Find where the given text appears and provide that cell's center as [X, Y] coordinate. 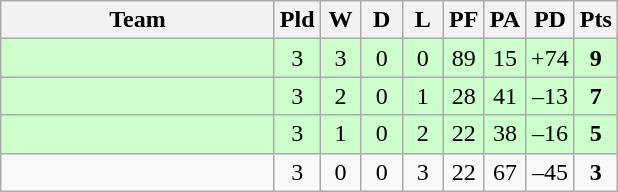
Team [138, 20]
–16 [550, 134]
PA [504, 20]
PF [464, 20]
D [382, 20]
28 [464, 96]
7 [596, 96]
Pts [596, 20]
+74 [550, 58]
–13 [550, 96]
38 [504, 134]
W [340, 20]
67 [504, 172]
5 [596, 134]
Pld [297, 20]
–45 [550, 172]
89 [464, 58]
9 [596, 58]
L [422, 20]
PD [550, 20]
15 [504, 58]
41 [504, 96]
